Return the (x, y) coordinate for the center point of the cell that contains the specified text.  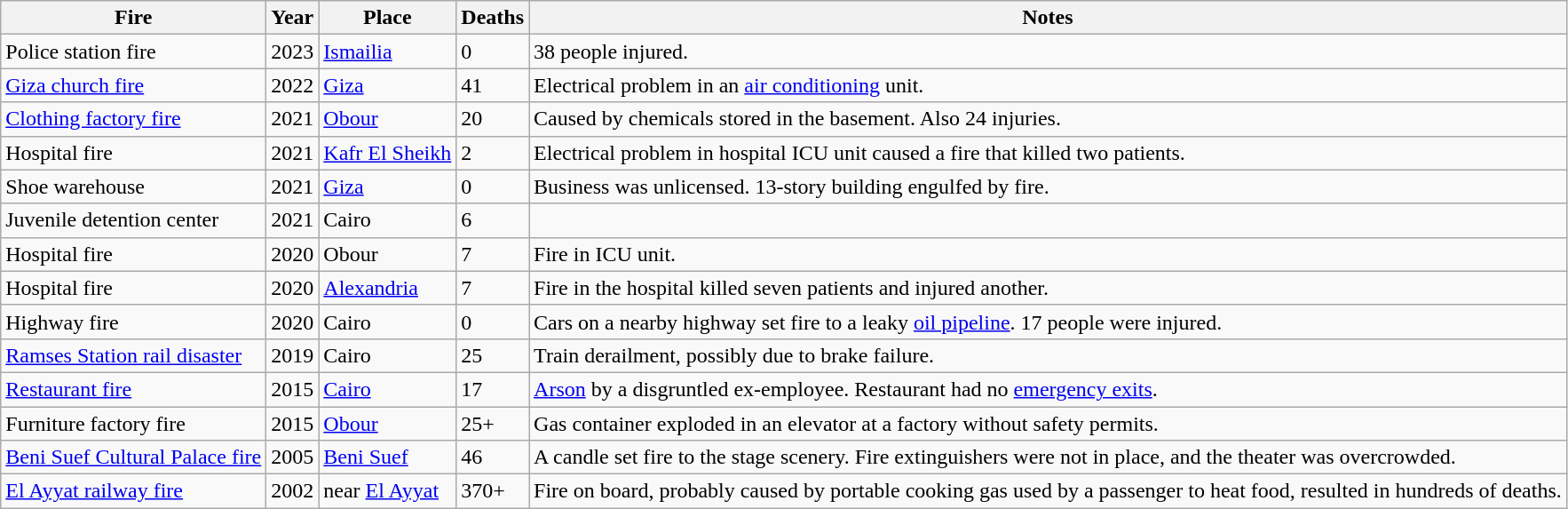
Ramses Station rail disaster (133, 355)
near El Ayyat (387, 491)
Cars on a nearby highway set fire to a leaky oil pipeline. 17 people were injured. (1048, 322)
2019 (293, 355)
Beni Suef Cultural Palace fire (133, 457)
2023 (293, 52)
El Ayyat railway fire (133, 491)
Ismailia (387, 52)
Kafr El Sheikh (387, 153)
Fire in ICU unit. (1048, 254)
Beni Suef (387, 457)
Gas container exploded in an elevator at a factory without safety permits. (1048, 424)
25+ (493, 424)
Electrical problem in hospital ICU unit caused a fire that killed two patients. (1048, 153)
Juvenile detention center (133, 220)
Electrical problem in an air conditioning unit. (1048, 85)
2002 (293, 491)
Fire on board, probably caused by portable cooking gas used by a passenger to heat food, resulted in hundreds of deaths. (1048, 491)
46 (493, 457)
A candle set fire to the stage scenery. Fire extinguishers were not in place, and the theater was overcrowded. (1048, 457)
Train derailment, possibly due to brake failure. (1048, 355)
2 (493, 153)
6 (493, 220)
Place (387, 18)
Clothing factory fire (133, 119)
Furniture factory fire (133, 424)
Fire in the hospital killed seven patients and injured another. (1048, 288)
41 (493, 85)
Deaths (493, 18)
Shoe warehouse (133, 187)
Caused by chemicals stored in the basement. Also 24 injuries. (1048, 119)
Giza church fire (133, 85)
2005 (293, 457)
Year (293, 18)
Restaurant fire (133, 389)
38 people injured. (1048, 52)
25 (493, 355)
370+ (493, 491)
Fire (133, 18)
Arson by a disgruntled ex-employee. Restaurant had no emergency exits. (1048, 389)
Highway fire (133, 322)
Business was unlicensed. 13-story building engulfed by fire. (1048, 187)
2022 (293, 85)
20 (493, 119)
Notes (1048, 18)
Police station fire (133, 52)
Alexandria (387, 288)
17 (493, 389)
